Locate the cell with the specified text and output its [X, Y] center coordinate. 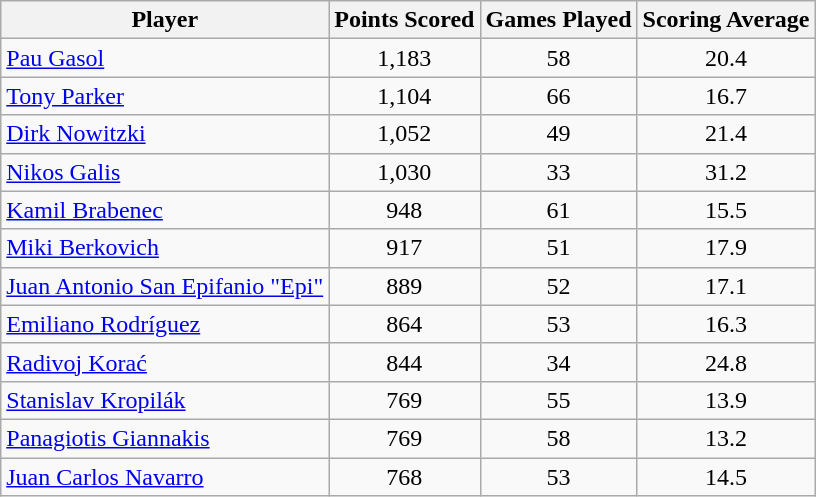
20.4 [726, 58]
66 [558, 96]
Panagiotis Giannakis [165, 438]
24.8 [726, 362]
Dirk Nowitzki [165, 134]
889 [404, 286]
17.1 [726, 286]
1,052 [404, 134]
14.5 [726, 477]
61 [558, 210]
Points Scored [404, 20]
21.4 [726, 134]
52 [558, 286]
1,104 [404, 96]
Pau Gasol [165, 58]
13.2 [726, 438]
Juan Carlos Navarro [165, 477]
49 [558, 134]
Player [165, 20]
13.9 [726, 400]
1,030 [404, 172]
15.5 [726, 210]
Emiliano Rodríguez [165, 324]
1,183 [404, 58]
Miki Berkovich [165, 248]
Scoring Average [726, 20]
768 [404, 477]
Kamil Brabenec [165, 210]
Stanislav Kropilák [165, 400]
31.2 [726, 172]
917 [404, 248]
55 [558, 400]
16.3 [726, 324]
33 [558, 172]
844 [404, 362]
17.9 [726, 248]
948 [404, 210]
Juan Antonio San Epifanio "Epi" [165, 286]
Tony Parker [165, 96]
Games Played [558, 20]
864 [404, 324]
Nikos Galis [165, 172]
34 [558, 362]
Radivoj Korać [165, 362]
16.7 [726, 96]
51 [558, 248]
